From the cell containing the given text, extract its center point as (X, Y) coordinate. 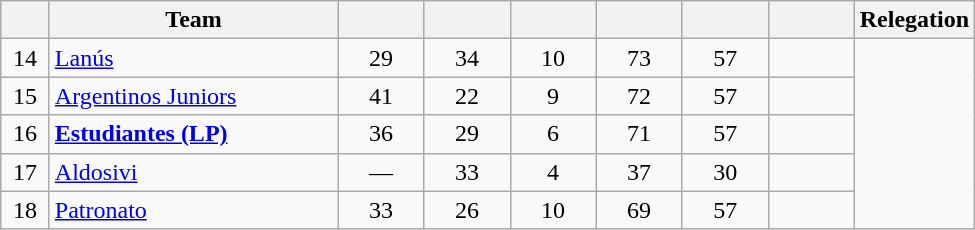
72 (639, 96)
26 (467, 210)
Lanús (194, 58)
Team (194, 20)
— (381, 172)
18 (26, 210)
4 (553, 172)
15 (26, 96)
30 (725, 172)
37 (639, 172)
Argentinos Juniors (194, 96)
71 (639, 134)
36 (381, 134)
6 (553, 134)
9 (553, 96)
Patronato (194, 210)
Aldosivi (194, 172)
22 (467, 96)
73 (639, 58)
Estudiantes (LP) (194, 134)
41 (381, 96)
34 (467, 58)
Relegation (914, 20)
17 (26, 172)
69 (639, 210)
14 (26, 58)
16 (26, 134)
